Extract the (X, Y) coordinate from the center of the cell holding the provided text.  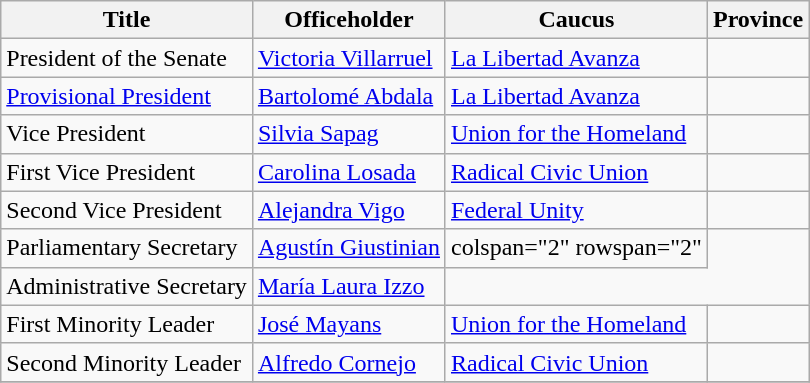
Caucus (576, 20)
María Laura Izzo (348, 286)
First Minority Leader (127, 324)
Title (127, 20)
colspan="2" rowspan="2" (576, 248)
Federal Unity (576, 210)
Administrative Secretary (127, 286)
Alfredo Cornejo (348, 362)
Agustín Giustinian (348, 248)
Silvia Sapag (348, 134)
Parliamentary Secretary (127, 248)
Victoria Villarruel (348, 58)
Provisional President (127, 96)
Vice President (127, 134)
Second Minority Leader (127, 362)
José Mayans (348, 324)
Alejandra Vigo (348, 210)
Bartolomé Abdala (348, 96)
President of the Senate (127, 58)
First Vice President (127, 172)
Officeholder (348, 20)
Second Vice President (127, 210)
Province (758, 20)
Carolina Losada (348, 172)
